Return the (X, Y) coordinate for the center point of the cell that contains the specified text.  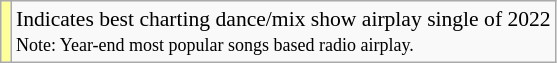
Indicates best charting dance/mix show airplay single of 2022 Note: Year-end most popular songs based radio airplay. (284, 32)
